Identify which cell holds the provided text, then report its [x, y] central coordinate. 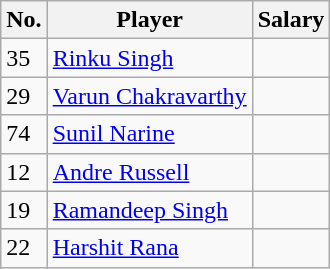
74 [24, 134]
Player [150, 20]
Ramandeep Singh [150, 210]
12 [24, 172]
Rinku Singh [150, 58]
Andre Russell [150, 172]
Harshit Rana [150, 248]
19 [24, 210]
Varun Chakravarthy [150, 96]
Sunil Narine [150, 134]
Salary [291, 20]
22 [24, 248]
No. [24, 20]
35 [24, 58]
29 [24, 96]
